Detect which cell encompasses the target text, then output its (x, y) center coordinate. 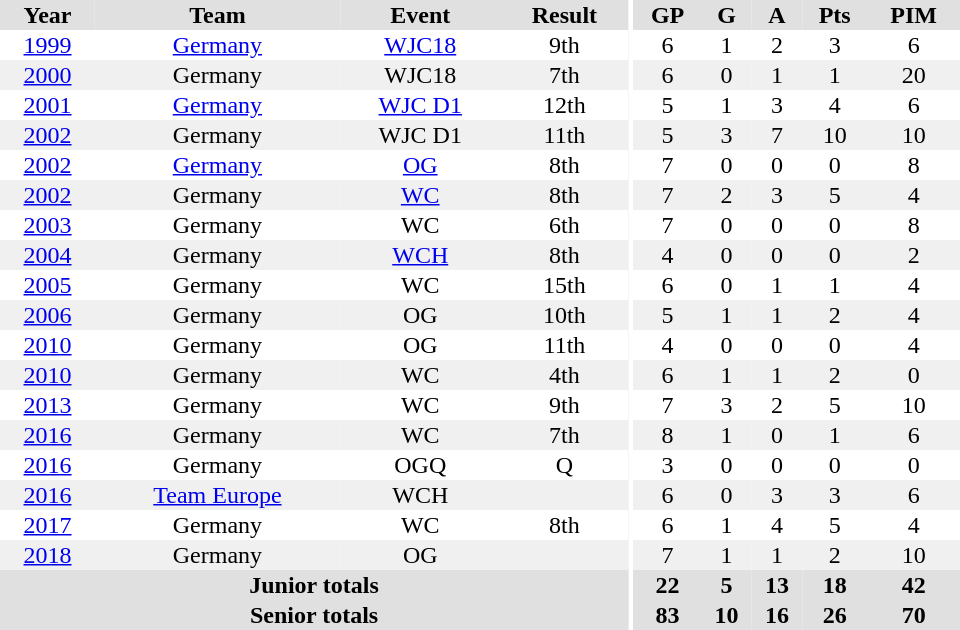
2001 (48, 105)
4th (564, 375)
A (777, 15)
83 (668, 615)
13 (777, 585)
Event (420, 15)
G (726, 15)
Q (564, 465)
70 (914, 615)
2017 (48, 525)
16 (777, 615)
2005 (48, 285)
2003 (48, 225)
26 (834, 615)
Senior totals (314, 615)
Result (564, 15)
12th (564, 105)
PIM (914, 15)
Pts (834, 15)
6th (564, 225)
2004 (48, 255)
Junior totals (314, 585)
Team (218, 15)
1999 (48, 45)
22 (668, 585)
2000 (48, 75)
OGQ (420, 465)
15th (564, 285)
42 (914, 585)
2018 (48, 555)
Team Europe (218, 495)
Year (48, 15)
18 (834, 585)
10th (564, 315)
GP (668, 15)
20 (914, 75)
2013 (48, 405)
2006 (48, 315)
